Extract the [x, y] coordinate from the center of the cell holding the provided text.  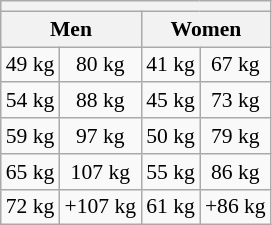
59 kg [30, 136]
73 kg [236, 101]
79 kg [236, 136]
54 kg [30, 101]
61 kg [170, 207]
55 kg [170, 172]
+86 kg [236, 207]
80 kg [100, 65]
41 kg [170, 65]
50 kg [170, 136]
49 kg [30, 65]
65 kg [30, 172]
45 kg [170, 101]
88 kg [100, 101]
Men [71, 29]
Women [206, 29]
72 kg [30, 207]
86 kg [236, 172]
67 kg [236, 65]
107 kg [100, 172]
+107 kg [100, 207]
97 kg [100, 136]
